Extract the (x, y) coordinate from the center of the cell holding the provided text.  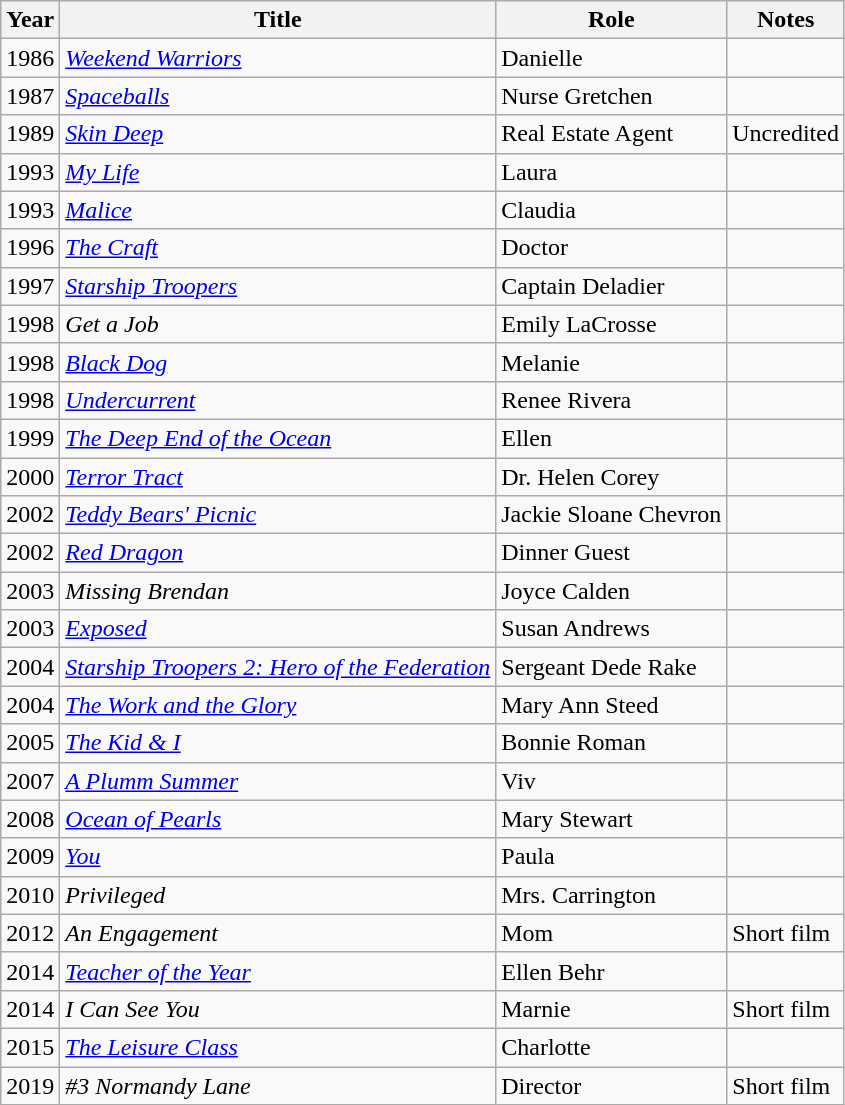
Terror Tract (278, 477)
Mom (612, 933)
Director (612, 1085)
Emily LaCrosse (612, 324)
Missing Brendan (278, 591)
Weekend Warriors (278, 58)
Bonnie Roman (612, 743)
2000 (30, 477)
Starship Troopers (278, 286)
Teddy Bears' Picnic (278, 515)
2019 (30, 1085)
2007 (30, 781)
An Engagement (278, 933)
Undercurrent (278, 400)
Real Estate Agent (612, 134)
Renee Rivera (612, 400)
Black Dog (278, 362)
The Kid & I (278, 743)
Charlotte (612, 1047)
Laura (612, 172)
Joyce Calden (612, 591)
#3 Normandy Lane (278, 1085)
Title (278, 20)
A Plumm Summer (278, 781)
2008 (30, 819)
1989 (30, 134)
1999 (30, 438)
Notes (786, 20)
Danielle (612, 58)
Exposed (278, 629)
Marnie (612, 1009)
Ellen (612, 438)
Year (30, 20)
Dinner Guest (612, 553)
Teacher of the Year (278, 971)
Starship Troopers 2: Hero of the Federation (278, 667)
2012 (30, 933)
Malice (278, 210)
Get a Job (278, 324)
Doctor (612, 248)
Uncredited (786, 134)
Mrs. Carrington (612, 895)
Ellen Behr (612, 971)
The Leisure Class (278, 1047)
Captain Deladier (612, 286)
Red Dragon (278, 553)
The Craft (278, 248)
Viv (612, 781)
Privileged (278, 895)
Jackie Sloane Chevron (612, 515)
2015 (30, 1047)
Skin Deep (278, 134)
2005 (30, 743)
Claudia (612, 210)
Nurse Gretchen (612, 96)
Paula (612, 857)
You (278, 857)
2010 (30, 895)
I Can See You (278, 1009)
Role (612, 20)
1987 (30, 96)
The Deep End of the Ocean (278, 438)
The Work and the Glory (278, 705)
My Life (278, 172)
1996 (30, 248)
1997 (30, 286)
Ocean of Pearls (278, 819)
Dr. Helen Corey (612, 477)
2009 (30, 857)
Mary Stewart (612, 819)
Melanie (612, 362)
Sergeant Dede Rake (612, 667)
Spaceballs (278, 96)
Mary Ann Steed (612, 705)
Susan Andrews (612, 629)
1986 (30, 58)
